Detect which cell encompasses the target text, then output its (X, Y) center coordinate. 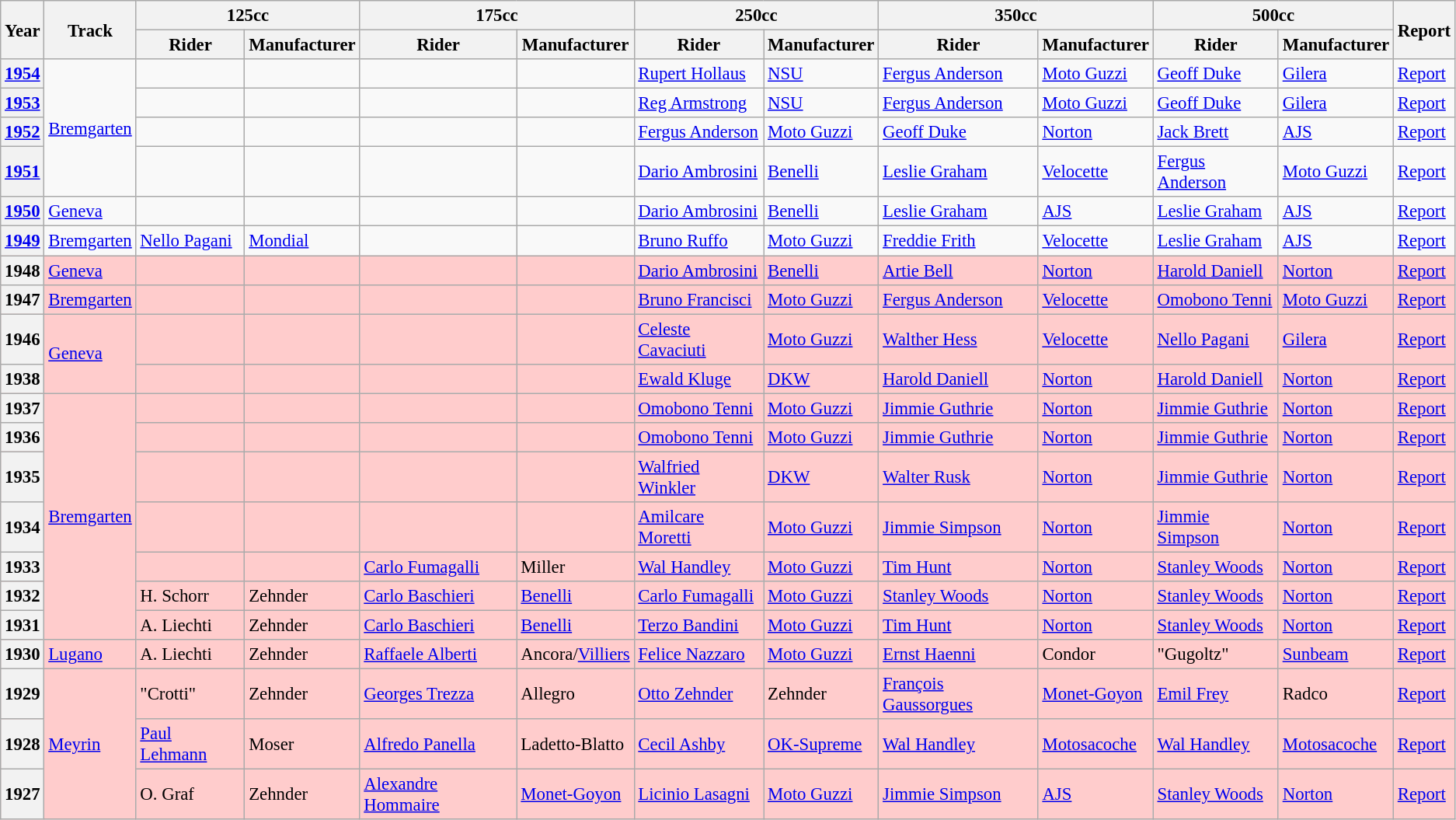
250cc (757, 16)
1949 (23, 241)
H. Schorr (190, 596)
Ernst Haenni (959, 654)
1953 (23, 103)
Ancora/Villiers (575, 654)
1936 (23, 438)
1932 (23, 596)
Walter Rusk (959, 477)
Emil Frey (1215, 695)
Felice Nazzaro (699, 654)
1954 (23, 74)
"Gugoltz" (1215, 654)
Mondial (302, 241)
1950 (23, 212)
175cc (497, 16)
Allegro (575, 695)
1946 (23, 339)
"Crotti" (190, 695)
Condor (1095, 654)
Licinio Lasagni (699, 794)
1930 (23, 654)
1934 (23, 527)
1928 (23, 745)
1952 (23, 132)
Terzo Bandini (699, 626)
1931 (23, 626)
Freddie Frith (959, 241)
1951 (23, 173)
Georges Trezza (438, 695)
Otto Zehnder (699, 695)
Reg Armstrong (699, 103)
Sunbeam (1336, 654)
Moser (302, 745)
1937 (23, 408)
Raffaele Alberti (438, 654)
Ladetto-Blatto (575, 745)
Track (90, 30)
500cc (1273, 16)
Artie Bell (959, 270)
1935 (23, 477)
Celeste Cavaciuti (699, 339)
Alfredo Panella (438, 745)
Rupert Hollaus (699, 74)
Year (23, 30)
Miller (575, 567)
Cecil Ashby (699, 745)
Amilcare Moretti (699, 527)
François Gaussorgues (959, 695)
1938 (23, 379)
Alexandre Hommaire (438, 794)
Radco (1336, 695)
1947 (23, 299)
Bruno Francisci (699, 299)
1948 (23, 270)
Jack Brett (1215, 132)
Lugano (90, 654)
OK-Supreme (821, 745)
Walther Hess (959, 339)
Bruno Ruffo (699, 241)
O. Graf (190, 794)
Meyrin (90, 745)
Walfried Winkler (699, 477)
Ewald Kluge (699, 379)
1929 (23, 695)
Paul Lehmann (190, 745)
1927 (23, 794)
125cc (248, 16)
350cc (1016, 16)
1933 (23, 567)
